Detect which cell encompasses the target text, then output its [x, y] center coordinate. 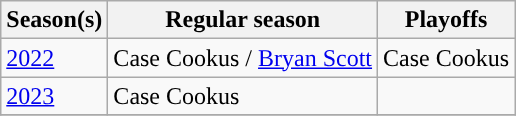
Playoffs [446, 20]
Case Cookus / Bryan Scott [243, 58]
2022 [54, 58]
Regular season [243, 20]
2023 [54, 96]
Season(s) [54, 20]
